Provide the (x, y) coordinate of the cell's center where the given text is located.  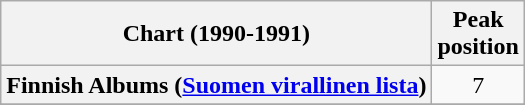
Peakposition (478, 34)
Finnish Albums (Suomen virallinen lista) (216, 85)
7 (478, 85)
Chart (1990-1991) (216, 34)
